Determine the [X, Y] coordinate at the center of the cell enclosing the given text.  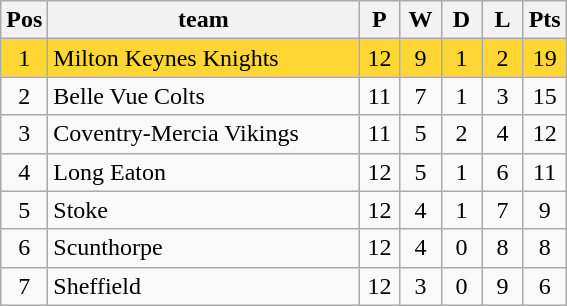
Coventry-Mercia Vikings [204, 134]
W [420, 20]
D [462, 20]
team [204, 20]
Pos [24, 20]
Sheffield [204, 286]
L [502, 20]
Pts [544, 20]
P [380, 20]
Scunthorpe [204, 248]
Long Eaton [204, 172]
15 [544, 96]
Belle Vue Colts [204, 96]
Milton Keynes Knights [204, 58]
Stoke [204, 210]
19 [544, 58]
